From the cell containing the given text, extract its center point as [X, Y] coordinate. 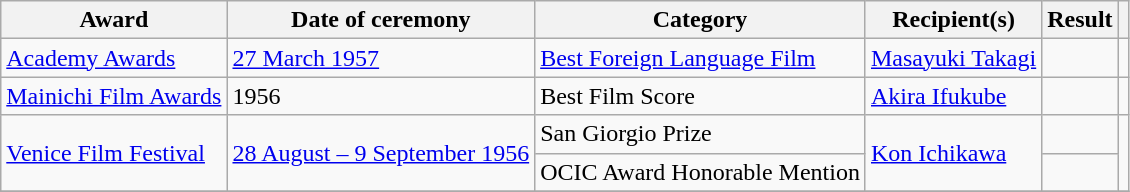
OCIC Award Honorable Mention [700, 172]
27 March 1957 [381, 58]
Result [1080, 20]
Date of ceremony [381, 20]
Award [114, 20]
28 August – 9 September 1956 [381, 153]
Masayuki Takagi [953, 58]
Best Film Score [700, 96]
Academy Awards [114, 58]
Kon Ichikawa [953, 153]
Recipient(s) [953, 20]
Akira Ifukube [953, 96]
Category [700, 20]
Venice Film Festival [114, 153]
Best Foreign Language Film [700, 58]
Mainichi Film Awards [114, 96]
1956 [381, 96]
San Giorgio Prize [700, 134]
